Identify which cell holds the provided text, then report its [x, y] central coordinate. 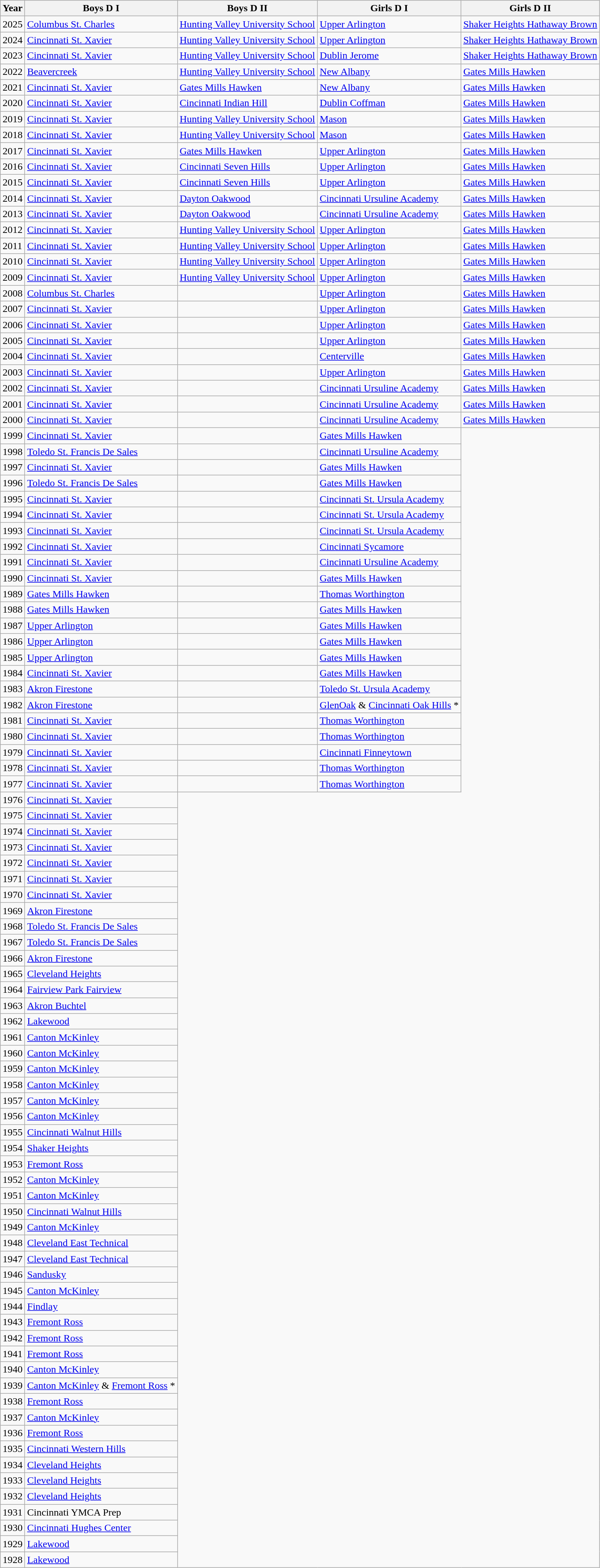
2013 [12, 214]
2022 [12, 72]
2016 [12, 166]
1949 [12, 1227]
1971 [12, 879]
Cincinnati Sycamore [389, 547]
Cincinnati Indian Hill [247, 103]
1993 [12, 531]
1992 [12, 547]
2005 [12, 341]
Findlay [101, 1306]
1928 [12, 1560]
1963 [12, 1006]
2014 [12, 198]
1961 [12, 1037]
1952 [12, 1180]
1983 [12, 689]
2012 [12, 230]
2003 [12, 372]
1940 [12, 1370]
1980 [12, 737]
1932 [12, 1496]
2015 [12, 182]
1973 [12, 847]
1933 [12, 1481]
Fairview Park Fairview [101, 990]
Canton McKinley & Fremont Ross * [101, 1385]
1937 [12, 1417]
1938 [12, 1401]
1959 [12, 1069]
1941 [12, 1354]
1964 [12, 990]
1978 [12, 768]
1998 [12, 451]
1950 [12, 1212]
1958 [12, 1085]
Centerville [389, 356]
1985 [12, 657]
Girls D II [530, 8]
Dublin Coffman [389, 103]
1931 [12, 1512]
1967 [12, 942]
Cincinnati Western Hills [101, 1449]
2006 [12, 325]
Year [12, 8]
1979 [12, 752]
1934 [12, 1464]
Sandusky [101, 1275]
1969 [12, 910]
1972 [12, 863]
2008 [12, 293]
1996 [12, 483]
Cincinnati YMCA Prep [101, 1512]
2000 [12, 420]
1956 [12, 1116]
1930 [12, 1528]
Girls D I [389, 8]
1953 [12, 1164]
1951 [12, 1195]
1990 [12, 578]
Cincinnati Finneytown [389, 752]
1939 [12, 1385]
Cincinnati Hughes Center [101, 1528]
1997 [12, 467]
1942 [12, 1338]
1995 [12, 499]
1970 [12, 895]
1955 [12, 1132]
1957 [12, 1101]
Boys D I [101, 8]
1989 [12, 594]
1945 [12, 1291]
2001 [12, 404]
Boys D II [247, 8]
2023 [12, 56]
1986 [12, 641]
2010 [12, 262]
Toledo St. Ursula Academy [389, 689]
Akron Buchtel [101, 1006]
1946 [12, 1275]
2004 [12, 356]
1936 [12, 1433]
1968 [12, 926]
Beavercreek [101, 72]
1962 [12, 1021]
1991 [12, 562]
1994 [12, 515]
Shaker Heights [101, 1148]
1943 [12, 1322]
2020 [12, 103]
1960 [12, 1053]
1974 [12, 831]
1976 [12, 800]
2011 [12, 246]
1954 [12, 1148]
1988 [12, 610]
2007 [12, 309]
1935 [12, 1449]
2018 [12, 135]
1984 [12, 673]
1948 [12, 1243]
1999 [12, 435]
1944 [12, 1306]
2025 [12, 24]
1982 [12, 705]
2009 [12, 277]
1981 [12, 721]
2024 [12, 40]
1966 [12, 958]
Dublin Jerome [389, 56]
2002 [12, 388]
1965 [12, 974]
1947 [12, 1259]
1977 [12, 784]
2019 [12, 119]
1929 [12, 1544]
GlenOak & Cincinnati Oak Hills * [389, 705]
1975 [12, 816]
2017 [12, 151]
2021 [12, 87]
1987 [12, 626]
